Return the [X, Y] coordinate for the center point of the cell that contains the specified text.  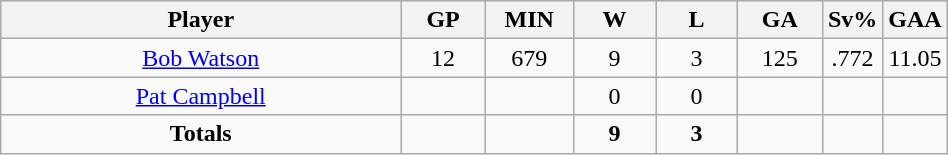
GAA [915, 20]
W [614, 20]
Totals [201, 134]
Sv% [852, 20]
MIN [529, 20]
125 [780, 58]
GA [780, 20]
GP [444, 20]
12 [444, 58]
Pat Campbell [201, 96]
11.05 [915, 58]
679 [529, 58]
Bob Watson [201, 58]
L [696, 20]
Player [201, 20]
.772 [852, 58]
